Provide the (X, Y) coordinate of the cell's center where the given text is located.  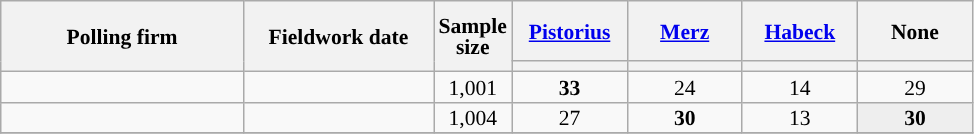
24 (684, 86)
1,004 (473, 118)
14 (800, 86)
Polling firm (122, 36)
Fieldwork date (338, 36)
Merz (684, 31)
29 (914, 86)
None (914, 31)
27 (570, 118)
Pistorius (570, 31)
33 (570, 86)
1,001 (473, 86)
13 (800, 118)
Habeck (800, 31)
Samplesize (473, 36)
